Return (x, y) of the center of cell containing provided text 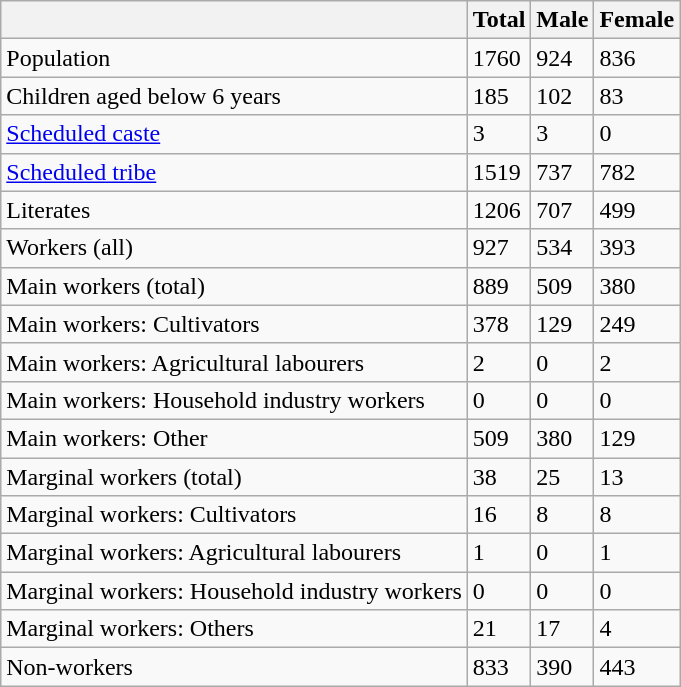
1519 (499, 172)
Total (499, 20)
Main workers: Cultivators (234, 324)
38 (499, 477)
889 (499, 286)
393 (637, 248)
836 (637, 58)
83 (637, 96)
Marginal workers (total) (234, 477)
Male (562, 20)
Children aged below 6 years (234, 96)
833 (499, 667)
13 (637, 477)
21 (499, 629)
Marginal workers: Agricultural labourers (234, 553)
Population (234, 58)
Scheduled caste (234, 134)
Non-workers (234, 667)
185 (499, 96)
443 (637, 667)
534 (562, 248)
Female (637, 20)
924 (562, 58)
1206 (499, 210)
249 (637, 324)
737 (562, 172)
17 (562, 629)
Main workers: Other (234, 438)
707 (562, 210)
Workers (all) (234, 248)
1760 (499, 58)
927 (499, 248)
Main workers: Household industry workers (234, 400)
499 (637, 210)
16 (499, 515)
Main workers (total) (234, 286)
Marginal workers: Cultivators (234, 515)
390 (562, 667)
Main workers: Agricultural labourers (234, 362)
Marginal workers: Household industry workers (234, 591)
782 (637, 172)
102 (562, 96)
378 (499, 324)
25 (562, 477)
Scheduled tribe (234, 172)
Marginal workers: Others (234, 629)
Literates (234, 210)
4 (637, 629)
